Return [x, y] of the center of cell containing provided text 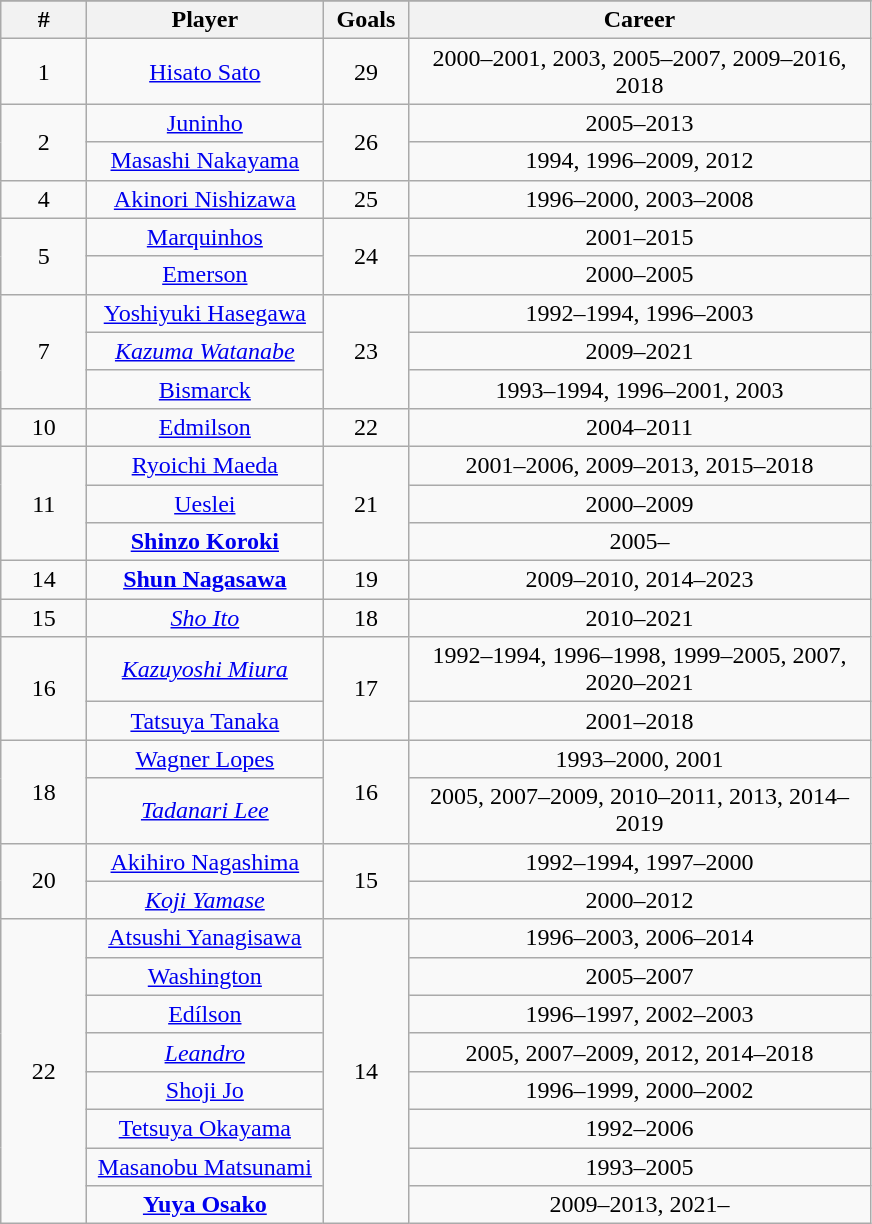
2009–2010, 2014–2023 [640, 580]
1 [44, 72]
1996–2003, 2006–2014 [640, 938]
Career [640, 20]
Shun Nagasawa [205, 580]
Player [205, 20]
1996–1997, 2002–2003 [640, 1014]
1993–2000, 2001 [640, 759]
2000–2012 [640, 900]
Juninho [205, 123]
Tadanari Lee [205, 810]
Tatsuya Tanaka [205, 721]
19 [366, 580]
2004–2011 [640, 427]
1993–1994, 1996–2001, 2003 [640, 389]
Kazuma Watanabe [205, 351]
1996–1999, 2000–2002 [640, 1090]
23 [366, 351]
Kazuyoshi Miura [205, 670]
Masashi Nakayama [205, 161]
Bismarck [205, 389]
Shoji Jo [205, 1090]
2010–2021 [640, 618]
1992–1994, 1997–2000 [640, 862]
11 [44, 503]
29 [366, 72]
Edmilson [205, 427]
Koji Yamase [205, 900]
4 [44, 199]
2009–2013, 2021– [640, 1205]
17 [366, 688]
7 [44, 351]
2001–2006, 2009–2013, 2015–2018 [640, 465]
Akihiro Nagashima [205, 862]
2005, 2007–2009, 2012, 2014–2018 [640, 1052]
Washington [205, 976]
5 [44, 256]
1993–2005 [640, 1167]
# [44, 20]
Wagner Lopes [205, 759]
1992–2006 [640, 1128]
2005– [640, 542]
2009–2021 [640, 351]
1992–1994, 1996–2003 [640, 313]
1994, 1996–2009, 2012 [640, 161]
2 [44, 142]
Emerson [205, 275]
2000–2005 [640, 275]
Edílson [205, 1014]
Tetsuya Okayama [205, 1128]
25 [366, 199]
Hisato Sato [205, 72]
Yoshiyuki Hasegawa [205, 313]
Yuya Osako [205, 1205]
2005, 2007–2009, 2010–2011, 2013, 2014–2019 [640, 810]
20 [44, 881]
Shinzo Koroki [205, 542]
Sho Ito [205, 618]
2005–2013 [640, 123]
2005–2007 [640, 976]
2000–2009 [640, 503]
21 [366, 503]
1992–1994, 1996–1998, 1999–2005, 2007, 2020–2021 [640, 670]
Masanobu Matsunami [205, 1167]
Goals [366, 20]
Marquinhos [205, 237]
Ryoichi Maeda [205, 465]
1996–2000, 2003–2008 [640, 199]
Akinori Nishizawa [205, 199]
2000–2001, 2003, 2005–2007, 2009–2016, 2018 [640, 72]
Leandro [205, 1052]
2001–2015 [640, 237]
26 [366, 142]
24 [366, 256]
Atsushi Yanagisawa [205, 938]
10 [44, 427]
Ueslei [205, 503]
2001–2018 [640, 721]
